Return (x, y) of the center of cell containing provided text 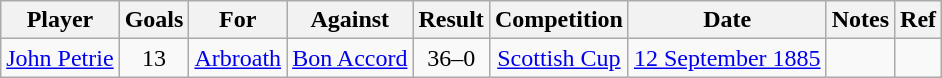
Scottish Cup (558, 58)
Result (451, 20)
12 September 1885 (727, 58)
13 (154, 58)
For (238, 20)
Ref (918, 20)
Date (727, 20)
Against (350, 20)
Arbroath (238, 58)
Competition (558, 20)
Notes (860, 20)
Goals (154, 20)
Bon Accord (350, 58)
36–0 (451, 58)
Player (60, 20)
John Petrie (60, 58)
